Identify which cell holds the provided text, then report its [x, y] central coordinate. 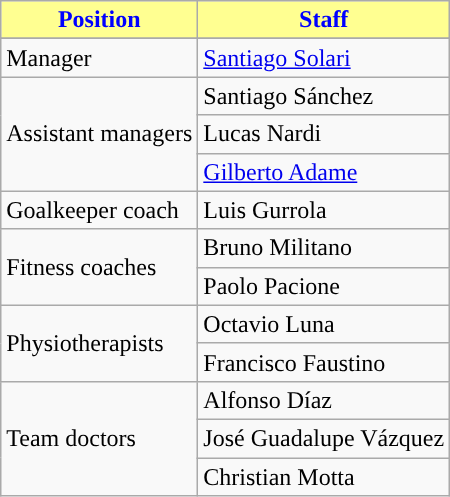
Christian Motta [324, 477]
José Guadalupe Vázquez [324, 438]
Staff [324, 20]
Alfonso Díaz [324, 400]
Francisco Faustino [324, 362]
Fitness coaches [100, 267]
Octavio Luna [324, 324]
Luis Gurrola [324, 210]
Team doctors [100, 438]
Santiago Sánchez [324, 96]
Gilberto Adame [324, 172]
Paolo Pacione [324, 286]
Goalkeeper coach [100, 210]
Bruno Militano [324, 248]
Physiotherapists [100, 343]
Assistant managers [100, 134]
Position [100, 20]
Lucas Nardi [324, 134]
Santiago Solari [324, 58]
Manager [100, 58]
